Pinpoint the cell where the given text exists, returning its (X, Y) midpoint coordinate. 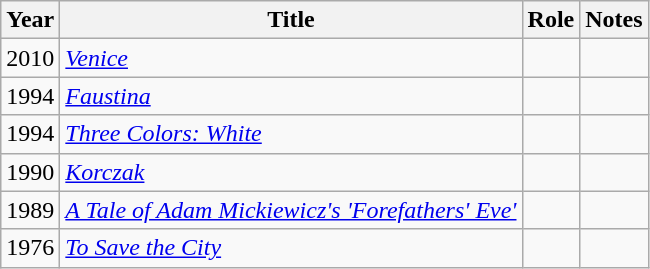
1989 (30, 210)
2010 (30, 58)
1990 (30, 172)
Faustina (291, 96)
Venice (291, 58)
Title (291, 20)
Notes (614, 20)
A Tale of Adam Mickiewicz's 'Forefathers' Eve' (291, 210)
To Save the City (291, 248)
1976 (30, 248)
Year (30, 20)
Role (551, 20)
Three Colors: White (291, 134)
Korczak (291, 172)
